Output the [x, y] coordinate of the center of the cell containing the given text.  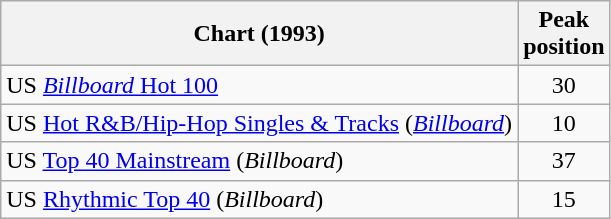
US Rhythmic Top 40 (Billboard) [260, 199]
15 [564, 199]
30 [564, 85]
US Billboard Hot 100 [260, 85]
US Top 40 Mainstream (Billboard) [260, 161]
Chart (1993) [260, 34]
37 [564, 161]
Peakposition [564, 34]
10 [564, 123]
US Hot R&B/Hip-Hop Singles & Tracks (Billboard) [260, 123]
